Identify which cell holds the provided text, then report its [x, y] central coordinate. 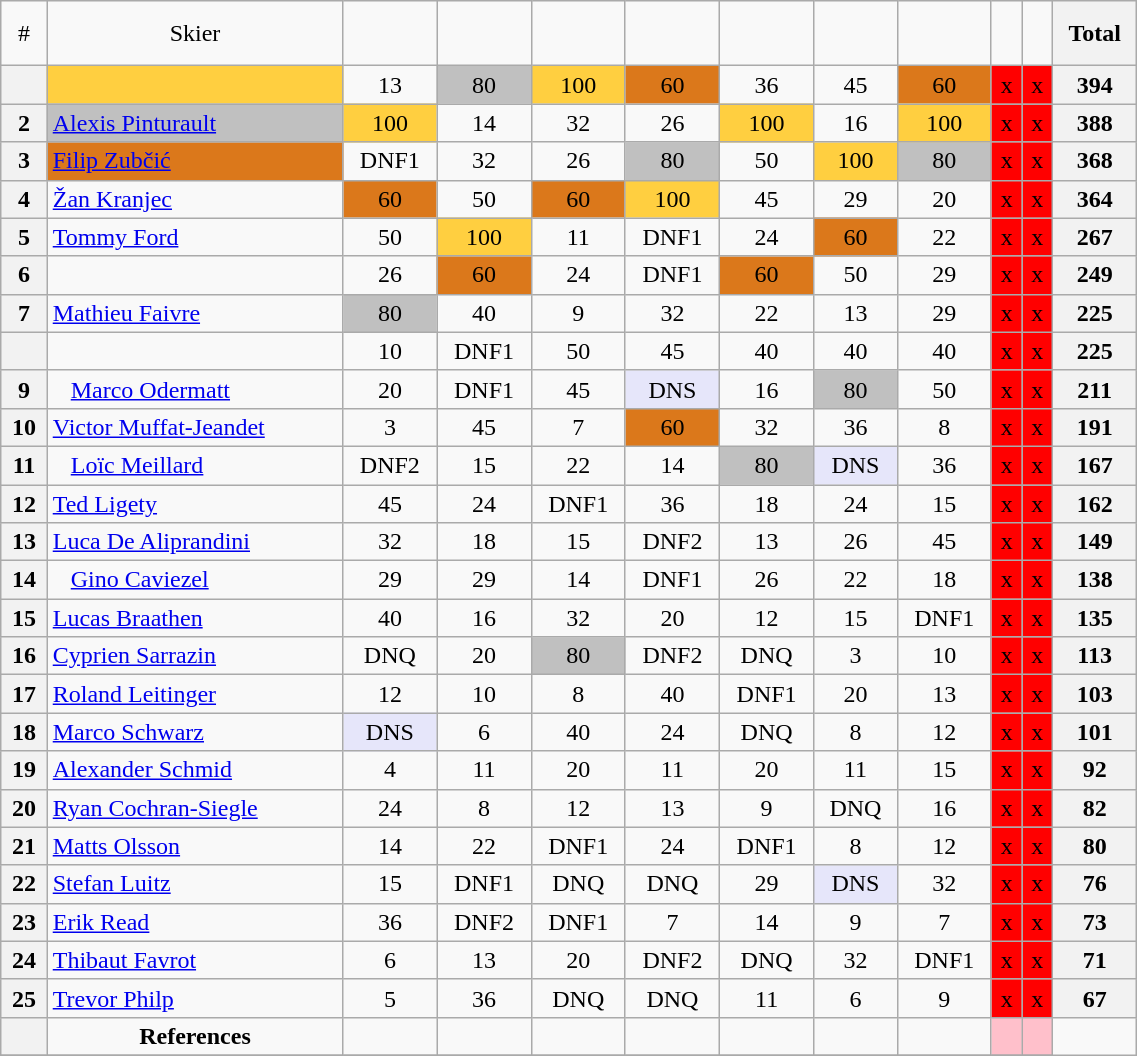
Stefan Luitz [195, 884]
# [24, 34]
388 [1094, 123]
Roland Leitinger [195, 694]
Total [1094, 34]
Ryan Cochran-Siegle [195, 808]
25 [24, 998]
76 [1094, 884]
191 [1094, 427]
364 [1094, 199]
Loïc Meillard [195, 465]
Matts Olsson [195, 846]
249 [1094, 275]
2 [24, 123]
Victor Muffat-Jeandet [195, 427]
113 [1094, 656]
Marco Odermatt [195, 389]
Gino Caviezel [195, 580]
211 [1094, 389]
21 [24, 846]
135 [1094, 618]
17 [24, 694]
67 [1094, 998]
Žan Kranjec [195, 199]
23 [24, 922]
368 [1094, 161]
149 [1094, 542]
Tommy Ford [195, 237]
Erik Read [195, 922]
Lucas Braathen [195, 618]
73 [1094, 922]
103 [1094, 694]
Trevor Philp [195, 998]
92 [1094, 770]
138 [1094, 580]
Luca De Aliprandini [195, 542]
167 [1094, 465]
Alexis Pinturault [195, 123]
71 [1094, 960]
Ted Ligety [195, 503]
Thibaut Favrot [195, 960]
101 [1094, 732]
267 [1094, 237]
References [195, 1036]
Mathieu Faivre [195, 313]
Marco Schwarz [195, 732]
82 [1094, 808]
394 [1094, 85]
Skier [195, 34]
Filip Zubčić [195, 161]
Cyprien Sarrazin [195, 656]
162 [1094, 503]
19 [24, 770]
Alexander Schmid [195, 770]
